Extract the (X, Y) coordinate from the center of the cell holding the provided text.  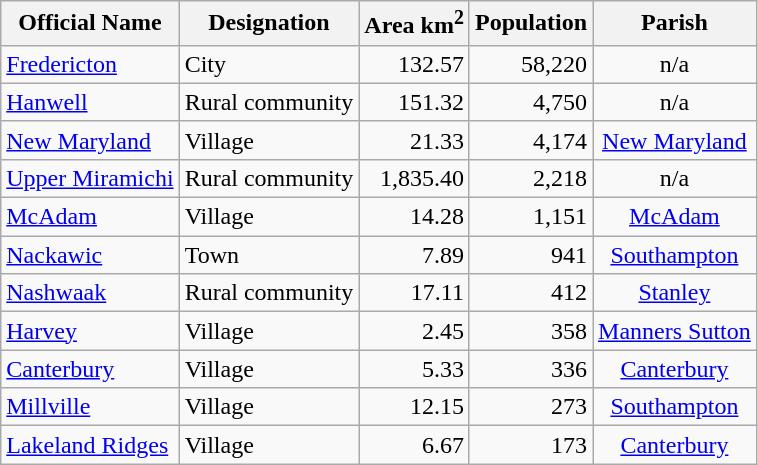
17.11 (414, 293)
58,220 (530, 64)
412 (530, 293)
4,174 (530, 140)
2,218 (530, 178)
Designation (269, 24)
4,750 (530, 102)
7.89 (414, 255)
5.33 (414, 369)
Lakeland Ridges (90, 445)
336 (530, 369)
Official Name (90, 24)
Upper Miramichi (90, 178)
Millville (90, 407)
941 (530, 255)
Area km2 (414, 24)
12.15 (414, 407)
Parish (675, 24)
273 (530, 407)
173 (530, 445)
6.67 (414, 445)
Manners Sutton (675, 331)
City (269, 64)
Nashwaak (90, 293)
Population (530, 24)
Hanwell (90, 102)
Town (269, 255)
Nackawic (90, 255)
Fredericton (90, 64)
151.32 (414, 102)
1,151 (530, 217)
1,835.40 (414, 178)
Stanley (675, 293)
132.57 (414, 64)
14.28 (414, 217)
358 (530, 331)
2.45 (414, 331)
21.33 (414, 140)
Harvey (90, 331)
